Determine the [x, y] coordinate at the center of the cell enclosing the given text.  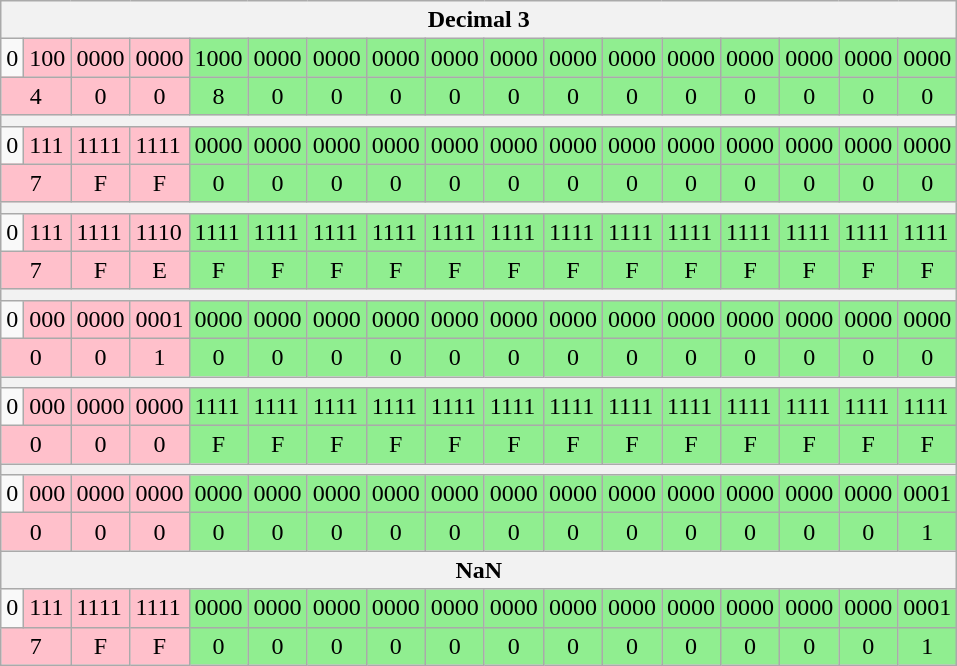
4 [36, 96]
Decimal 3 [479, 20]
8 [218, 96]
100 [48, 58]
E [160, 270]
NaN [479, 570]
1110 [160, 232]
1000 [218, 58]
